Pinpoint the cell where the given text exists, returning its [x, y] midpoint coordinate. 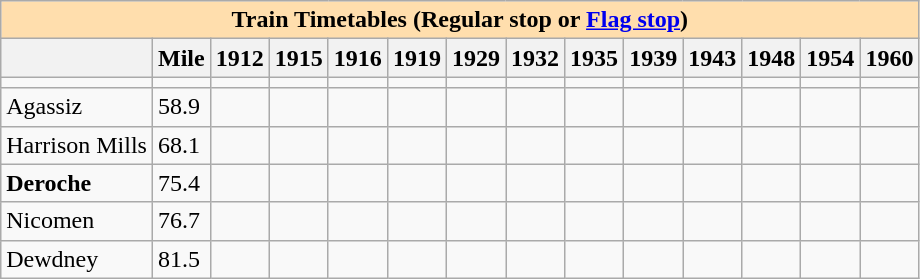
1919 [416, 58]
76.7 [181, 221]
1929 [476, 58]
Deroche [77, 183]
Mile [181, 58]
75.4 [181, 183]
1915 [298, 58]
58.9 [181, 107]
Dewdney [77, 259]
1960 [890, 58]
1935 [594, 58]
68.1 [181, 145]
1939 [654, 58]
Nicomen [77, 221]
Harrison Mills [77, 145]
1943 [712, 58]
1912 [240, 58]
81.5 [181, 259]
1954 [830, 58]
1948 [772, 58]
1932 [536, 58]
Agassiz [77, 107]
Train Timetables (Regular stop or Flag stop) [460, 20]
1916 [358, 58]
